Extract the [X, Y] coordinate from the center of the cell holding the provided text.  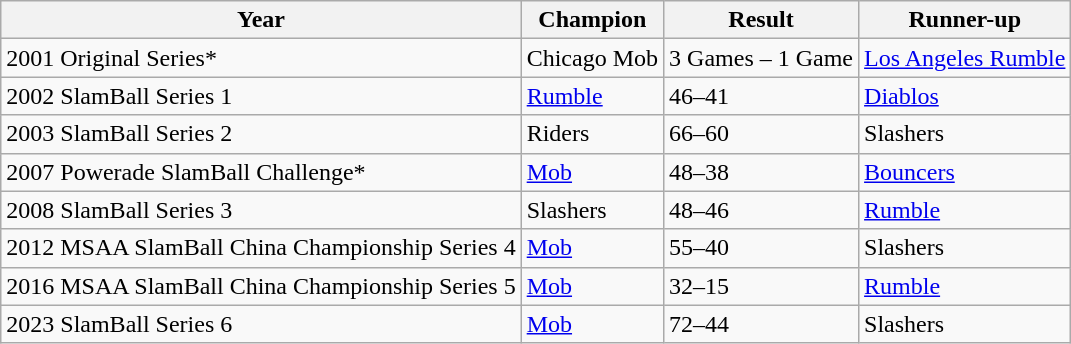
Diablos [965, 96]
48–38 [762, 172]
2023 SlamBall Series 6 [261, 324]
Bouncers [965, 172]
Result [762, 20]
Champion [592, 20]
2008 SlamBall Series 3 [261, 210]
32–15 [762, 286]
Los Angeles Rumble [965, 58]
Year [261, 20]
2003 SlamBall Series 2 [261, 134]
Chicago Mob [592, 58]
Riders [592, 134]
2012 MSAA SlamBall China Championship Series 4 [261, 248]
48–46 [762, 210]
46–41 [762, 96]
2002 SlamBall Series 1 [261, 96]
2007 Powerade SlamBall Challenge* [261, 172]
2016 MSAA SlamBall China Championship Series 5 [261, 286]
2001 Original Series* [261, 58]
Runner-up [965, 20]
72–44 [762, 324]
55–40 [762, 248]
3 Games – 1 Game [762, 58]
66–60 [762, 134]
